For the text-containing cell, return its midpoint in [x, y] coordinate format. 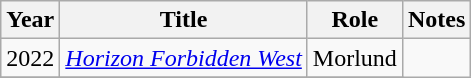
2022 [30, 58]
Title [184, 20]
Notes [436, 20]
Role [354, 20]
Morlund [354, 58]
Year [30, 20]
Horizon Forbidden West [184, 58]
